For the text-containing cell, return its midpoint in [X, Y] coordinate format. 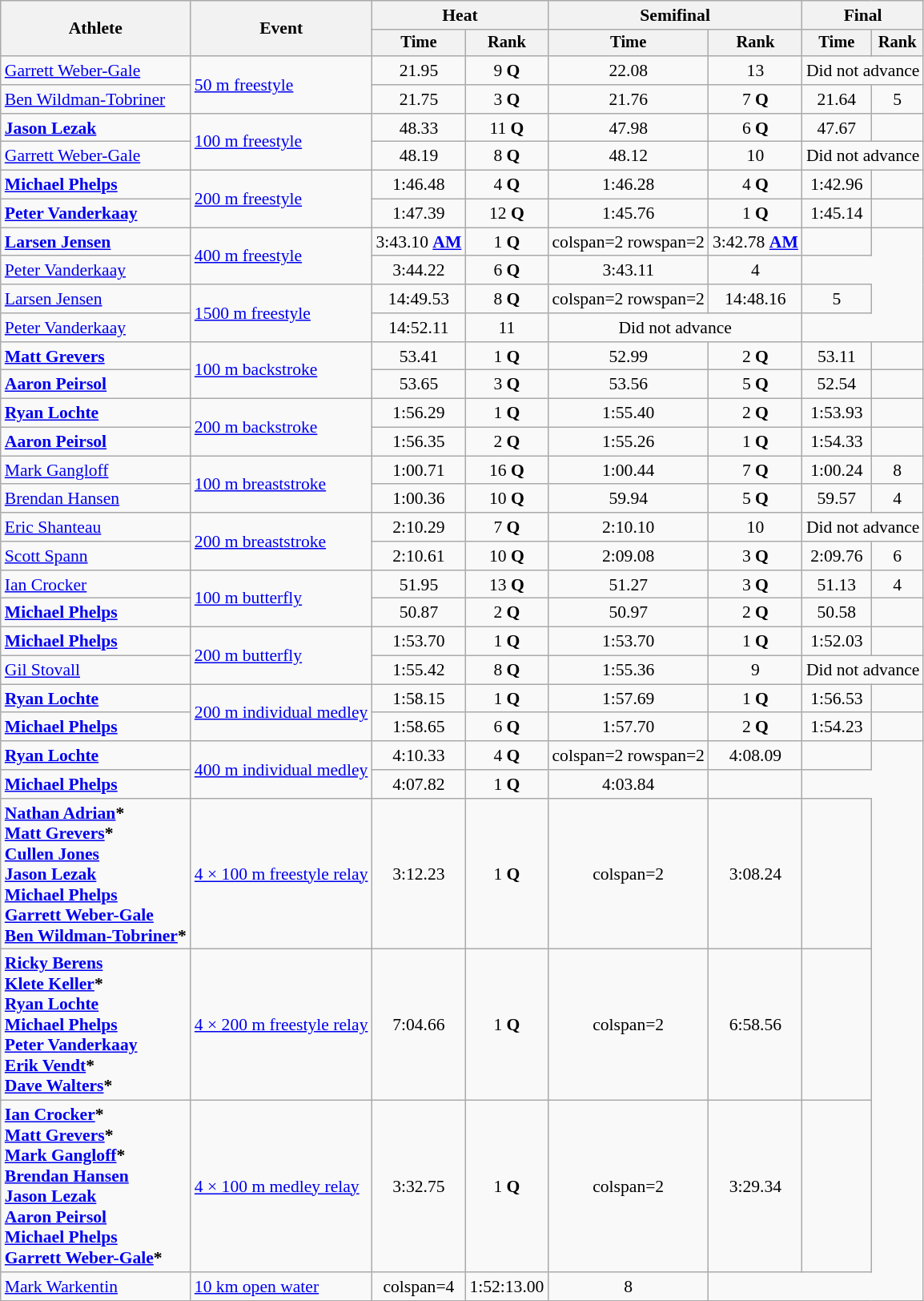
Matt Grevers [96, 356]
1:42.96 [837, 185]
52.54 [837, 385]
50.58 [837, 613]
1:00.36 [420, 499]
Jason Lezak [96, 128]
13 [756, 70]
1:53.93 [837, 413]
48.33 [420, 128]
21.95 [420, 70]
52.99 [628, 356]
1:54.23 [837, 727]
2:10.29 [420, 527]
4 × 200 m freestyle relay [282, 1025]
59.57 [837, 499]
21.75 [420, 99]
4:10.33 [420, 755]
47.67 [837, 128]
21.76 [628, 99]
50 m freestyle [282, 85]
53.41 [420, 356]
1:46.48 [420, 185]
1:56.53 [837, 699]
Gil Stovall [96, 671]
1:55.42 [420, 671]
2:09.08 [628, 556]
Ian Crocker [96, 585]
1:45.14 [837, 214]
12 Q [506, 214]
Ben Wildman-Tobriner [96, 99]
1:00.71 [420, 470]
100 m freestyle [282, 143]
1:57.70 [628, 727]
1:54.33 [837, 442]
1:00.44 [628, 470]
3:44.22 [420, 271]
400 m freestyle [282, 256]
1:52:13.00 [506, 1287]
1:00.24 [837, 470]
200 m butterfly [282, 655]
4 × 100 m freestyle relay [282, 875]
colspan=4 [420, 1287]
16 Q [506, 470]
1:55.26 [628, 442]
4 × 100 m medley relay [282, 1186]
Eric Shanteau [96, 527]
100 m backstroke [282, 370]
1:46.28 [628, 185]
1:47.39 [420, 214]
Ricky BerensKlete Keller*Ryan LochteMichael PhelpsPeter VanderkaayErik Vendt*Dave Walters* [96, 1025]
Mark Gangloff [96, 470]
11 Q [506, 128]
Heat [460, 15]
53.56 [628, 385]
48.19 [420, 156]
14:48.16 [756, 299]
4:07.82 [420, 784]
6:58.56 [756, 1025]
100 m breaststroke [282, 484]
200 m freestyle [282, 199]
1:56.29 [420, 413]
3:12.23 [420, 875]
1:45.76 [628, 214]
9 [756, 671]
200 m backstroke [282, 428]
Event [282, 29]
7:04.66 [420, 1025]
50.87 [420, 613]
1:55.40 [628, 413]
14:52.11 [420, 328]
Brendan Hansen [96, 499]
4:08.09 [756, 755]
14:49.53 [420, 299]
53.65 [420, 385]
Mark Warkentin [96, 1287]
4:03.84 [628, 784]
Final [863, 15]
59.94 [628, 499]
1500 m freestyle [282, 312]
400 m individual medley [282, 769]
1:56.35 [420, 442]
Semifinal [674, 15]
9 Q [506, 70]
2:10.61 [420, 556]
3:08.24 [756, 875]
1:55.36 [628, 671]
1:58.65 [420, 727]
21.64 [837, 99]
13 Q [506, 585]
3:42.78 AM [756, 242]
Nathan Adrian*Matt Grevers*Cullen JonesJason LezakMichael PhelpsGarrett Weber-GaleBen Wildman-Tobriner* [96, 875]
11 [506, 328]
22.08 [628, 70]
53.11 [837, 356]
200 m breaststroke [282, 542]
48.12 [628, 156]
3:29.34 [756, 1186]
51.95 [420, 585]
200 m individual medley [282, 713]
2:09.76 [837, 556]
Ian Crocker*Matt Grevers*Mark Gangloff*Brendan HansenJason LezakAaron PeirsolMichael PhelpsGarrett Weber-Gale* [96, 1186]
1:52.03 [837, 642]
1:58.15 [420, 699]
51.13 [837, 585]
3:43.10 AM [420, 242]
1:57.69 [628, 699]
10 km open water [282, 1287]
100 m butterfly [282, 599]
50.97 [628, 613]
Athlete [96, 29]
6 [898, 556]
3:43.11 [628, 271]
2:10.10 [628, 527]
Scott Spann [96, 556]
3:32.75 [420, 1186]
51.27 [628, 585]
47.98 [628, 128]
